Determine the (X, Y) coordinate at the center of the cell enclosing the given text.  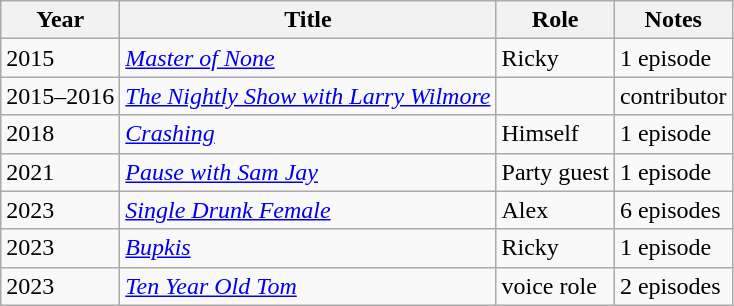
Notes (673, 20)
The Nightly Show with Larry Wilmore (308, 96)
Crashing (308, 134)
2018 (60, 134)
Title (308, 20)
contributor (673, 96)
Alex (555, 210)
2015 (60, 58)
Himself (555, 134)
Master of None (308, 58)
Bupkis (308, 248)
Single Drunk Female (308, 210)
voice role (555, 286)
2015–2016 (60, 96)
Party guest (555, 172)
Pause with Sam Jay (308, 172)
Ten Year Old Tom (308, 286)
2 episodes (673, 286)
2021 (60, 172)
Role (555, 20)
Year (60, 20)
6 episodes (673, 210)
